Identify which cell holds the provided text, then report its (X, Y) central coordinate. 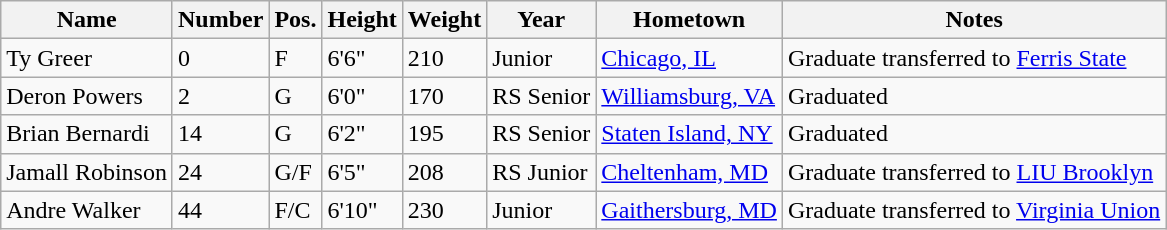
Chicago, IL (690, 58)
Jamall Robinson (87, 172)
Hometown (690, 20)
F (296, 58)
Weight (444, 20)
Number (220, 20)
F/C (296, 210)
14 (220, 134)
Andre Walker (87, 210)
6'2" (362, 134)
6'6" (362, 58)
Ty Greer (87, 58)
G/F (296, 172)
6'5" (362, 172)
Cheltenham, MD (690, 172)
24 (220, 172)
6'0" (362, 96)
RS Junior (542, 172)
6'10" (362, 210)
195 (444, 134)
2 (220, 96)
Graduate transferred to Ferris State (974, 58)
Pos. (296, 20)
Height (362, 20)
208 (444, 172)
Graduate transferred to Virginia Union (974, 210)
Gaithersburg, MD (690, 210)
Notes (974, 20)
Name (87, 20)
Staten Island, NY (690, 134)
Graduate transferred to LIU Brooklyn (974, 172)
Brian Bernardi (87, 134)
44 (220, 210)
0 (220, 58)
Williamsburg, VA (690, 96)
Year (542, 20)
210 (444, 58)
Deron Powers (87, 96)
230 (444, 210)
170 (444, 96)
